Determine the [x, y] coordinate at the center of the cell enclosing the given text.  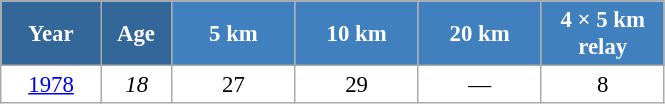
8 [602, 85]
20 km [480, 34]
1978 [52, 85]
— [480, 85]
18 [136, 85]
Age [136, 34]
Year [52, 34]
10 km [356, 34]
5 km [234, 34]
4 × 5 km relay [602, 34]
29 [356, 85]
27 [234, 85]
